From the cell containing the given text, extract its center point as [X, Y] coordinate. 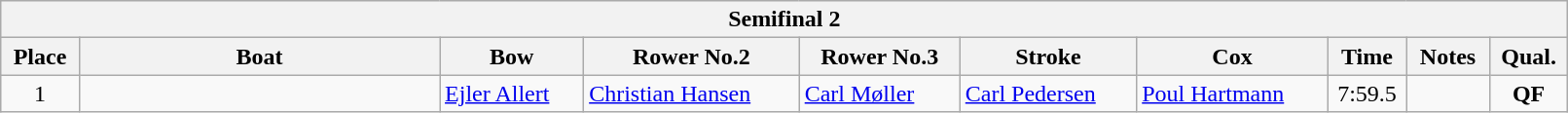
Time [1367, 56]
Boat [259, 56]
Notes [1448, 56]
Rower No.3 [880, 56]
Rower No.2 [692, 56]
Semifinal 2 [784, 19]
Carl Pedersen [1047, 94]
Place [40, 56]
Christian Hansen [692, 94]
Carl Møller [880, 94]
Poul Hartmann [1232, 94]
7:59.5 [1367, 94]
Qual. [1528, 56]
Cox [1232, 56]
Stroke [1047, 56]
Bow [512, 56]
Ejler Allert [512, 94]
QF [1528, 94]
1 [40, 94]
